Pinpoint the cell where the given text exists, returning its [x, y] midpoint coordinate. 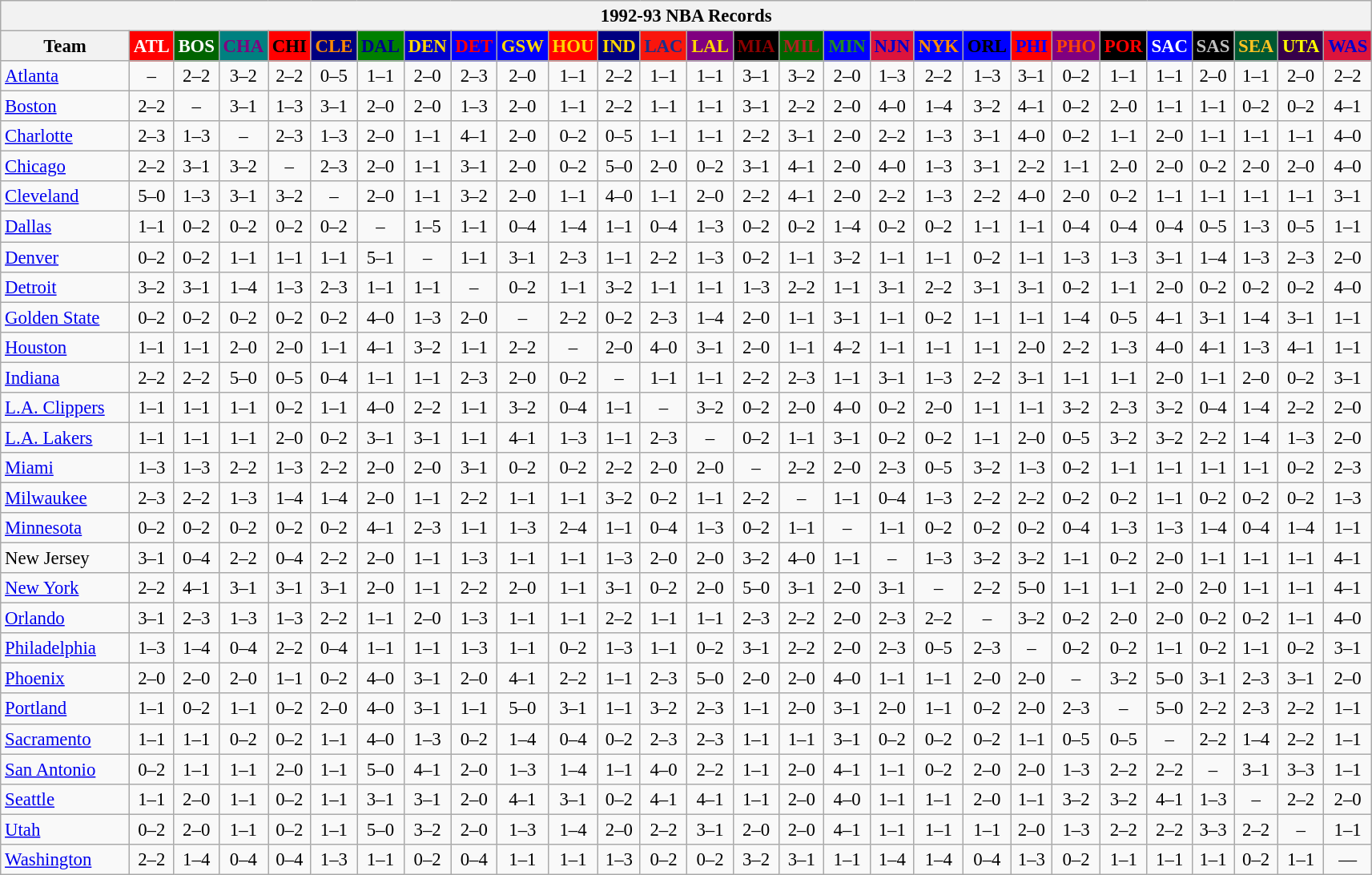
San Antonio [66, 769]
MIL [802, 46]
DAL [381, 46]
1–5 [428, 227]
— [1348, 860]
Seattle [66, 799]
4–2 [847, 347]
Miami [66, 468]
Atlanta [66, 76]
Charlotte [66, 136]
Orlando [66, 619]
Philadelphia [66, 648]
LAL [710, 46]
MIA [756, 46]
CLE [333, 46]
5–1 [381, 257]
SEA [1256, 46]
PHI [1032, 46]
1992-93 NBA Records [686, 16]
UTA [1301, 46]
Minnesota [66, 528]
Portland [66, 709]
IND [619, 46]
MIN [847, 46]
SAC [1169, 46]
Indiana [66, 377]
Houston [66, 347]
CHI [289, 46]
L.A. Lakers [66, 437]
SAS [1213, 46]
Detroit [66, 287]
Chicago [66, 167]
L.A. Clippers [66, 408]
HOU [573, 46]
Boston [66, 107]
BOS [196, 46]
Denver [66, 257]
GSW [522, 46]
Sacramento [66, 739]
New Jersey [66, 558]
Utah [66, 829]
Team [66, 46]
DEN [428, 46]
ATL [151, 46]
PHO [1076, 46]
NYK [939, 46]
New York [66, 588]
ORL [987, 46]
Washington [66, 860]
Dallas [66, 227]
CHA [243, 46]
WAS [1348, 46]
Golden State [66, 317]
Phoenix [66, 679]
2–4 [573, 528]
POR [1123, 46]
DET [474, 46]
Milwaukee [66, 498]
Cleveland [66, 196]
LAC [663, 46]
NJN [892, 46]
